Output the [x, y] coordinate of the center of the cell containing the given text.  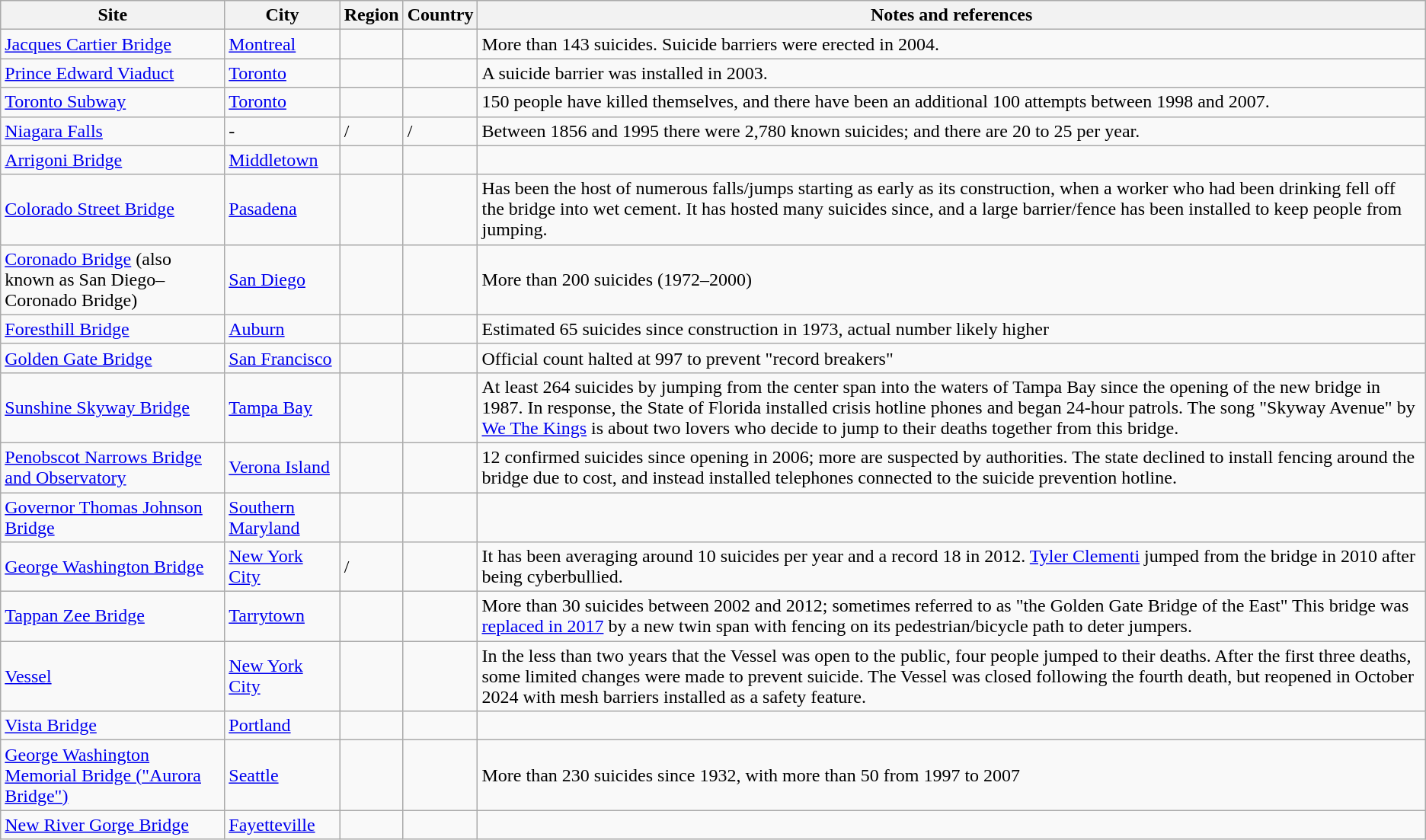
Jacques Cartier Bridge [113, 44]
A suicide barrier was installed in 2003. [951, 73]
Montreal [282, 44]
Tarrytown [282, 617]
George Washington Bridge [113, 567]
Tappan Zee Bridge [113, 617]
More than 143 suicides. Suicide barriers were erected in 2004. [951, 44]
Region [372, 15]
San Francisco [282, 358]
Arrigoni Bridge [113, 160]
Fayetteville [282, 825]
Southern Maryland [282, 516]
- [282, 131]
Middletown [282, 160]
Sunshine Skyway Bridge [113, 407]
Notes and references [951, 15]
San Diego [282, 279]
Golden Gate Bridge [113, 358]
New River Gorge Bridge [113, 825]
Auburn [282, 329]
Colorado Street Bridge [113, 209]
Foresthill Bridge [113, 329]
Seattle [282, 775]
It has been averaging around 10 suicides per year and a record 18 in 2012. Tyler Clementi jumped from the bridge in 2010 after being cyberbullied. [951, 567]
Verona Island [282, 468]
George Washington Memorial Bridge ("Aurora Bridge") [113, 775]
Tampa Bay [282, 407]
Penobscot Narrows Bridge and Observatory [113, 468]
Vista Bridge [113, 726]
Coronado Bridge (also known as San Diego–Coronado Bridge) [113, 279]
Portland [282, 726]
Country [440, 15]
Prince Edward Viaduct [113, 73]
Vessel [113, 676]
Site [113, 15]
Between 1856 and 1995 there were 2,780 known suicides; and there are 20 to 25 per year. [951, 131]
150 people have killed themselves, and there have been an additional 100 attempts between 1998 and 2007. [951, 102]
Niagara Falls [113, 131]
City [282, 15]
More than 200 suicides (1972–2000) [951, 279]
Official count halted at 997 to prevent "record breakers" [951, 358]
Governor Thomas Johnson Bridge [113, 516]
Estimated 65 suicides since construction in 1973, actual number likely higher [951, 329]
Toronto Subway [113, 102]
More than 230 suicides since 1932, with more than 50 from 1997 to 2007 [951, 775]
Pasadena [282, 209]
